For the text-containing cell, return its midpoint in (x, y) coordinate format. 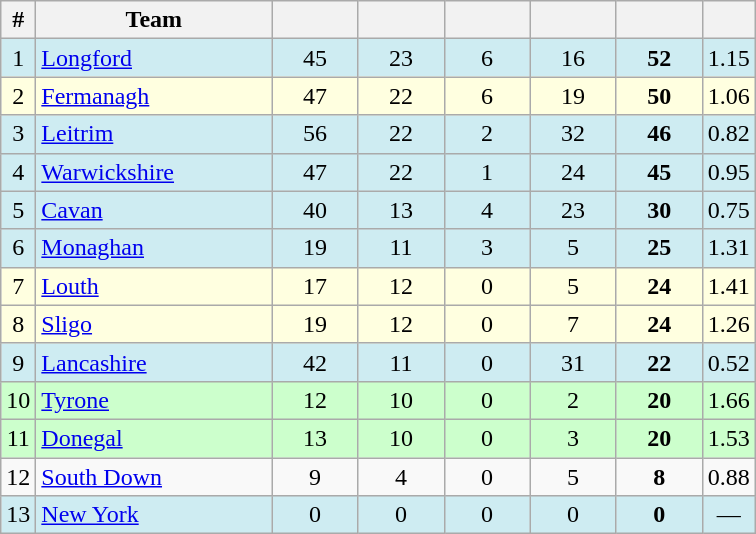
1.41 (728, 286)
Donegal (154, 438)
1.31 (728, 248)
1.66 (728, 400)
# (18, 20)
42 (315, 362)
0.88 (728, 477)
Cavan (154, 210)
Longford (154, 58)
Leitrim (154, 134)
Warwickshire (154, 172)
0.75 (728, 210)
0.52 (728, 362)
17 (315, 286)
30 (659, 210)
32 (573, 134)
Louth (154, 286)
46 (659, 134)
1.53 (728, 438)
56 (315, 134)
Lancashire (154, 362)
Tyrone (154, 400)
31 (573, 362)
16 (573, 58)
1.06 (728, 96)
South Down (154, 477)
Monaghan (154, 248)
52 (659, 58)
1.15 (728, 58)
0.82 (728, 134)
— (728, 515)
25 (659, 248)
0.95 (728, 172)
Team (154, 20)
Sligo (154, 324)
50 (659, 96)
1.26 (728, 324)
New York (154, 515)
40 (315, 210)
Fermanagh (154, 96)
